Provide the [X, Y] coordinate of the cell's center where the given text is located.  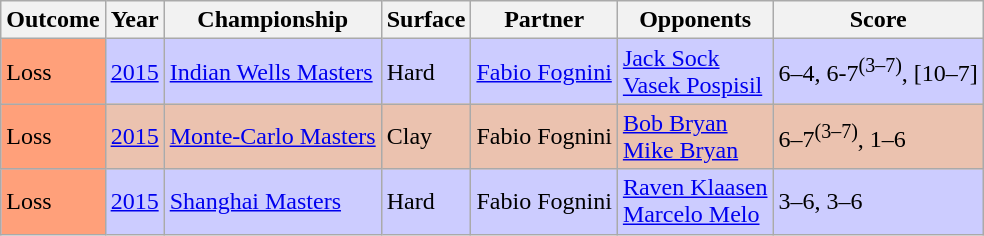
Shanghai Masters [272, 202]
Year [134, 20]
Clay [426, 136]
Jack Sock Vasek Pospisil [695, 72]
Bob Bryan Mike Bryan [695, 136]
3–6, 3–6 [878, 202]
Opponents [695, 20]
Score [878, 20]
Partner [544, 20]
Indian Wells Masters [272, 72]
Surface [426, 20]
Monte-Carlo Masters [272, 136]
6–4, 6-7(3–7), [10–7] [878, 72]
Outcome [53, 20]
Championship [272, 20]
6–7(3–7), 1–6 [878, 136]
Raven Klaasen Marcelo Melo [695, 202]
